Determine the (X, Y) coordinate at the center of the cell enclosing the given text.  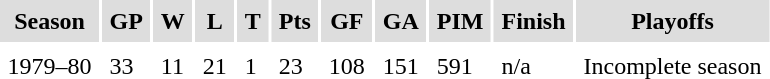
PIM (460, 21)
Pts (294, 21)
W (172, 21)
Season (50, 21)
GF (346, 21)
Playoffs (672, 21)
GP (126, 21)
L (214, 21)
Finish (534, 21)
GA (400, 21)
T (252, 21)
